Detect which cell encompasses the target text, then output its (x, y) center coordinate. 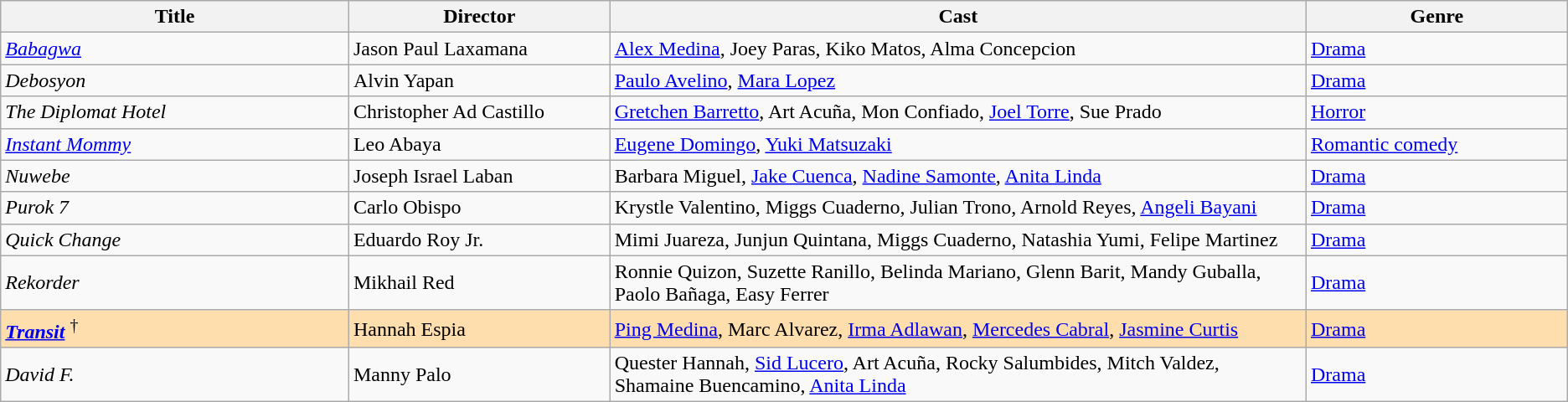
The Diplomat Hotel (175, 112)
Eduardo Roy Jr. (479, 240)
Title (175, 17)
Mikhail Red (479, 283)
Genre (1436, 17)
Director (479, 17)
Ping Medina, Marc Alvarez, Irma Adlawan, Mercedes Cabral, Jasmine Curtis (958, 328)
Alex Medina, Joey Paras, Kiko Matos, Alma Concepcion (958, 49)
Transit † (175, 328)
Debosyon (175, 80)
Manny Palo (479, 375)
Romantic comedy (1436, 144)
Ronnie Quizon, Suzette Ranillo, Belinda Mariano, Glenn Barit, Mandy Guballa, Paolo Bañaga, Easy Ferrer (958, 283)
Rekorder (175, 283)
Babagwa (175, 49)
Carlo Obispo (479, 208)
Gretchen Barretto, Art Acuña, Mon Confiado, Joel Torre, Sue Prado (958, 112)
Eugene Domingo, Yuki Matsuzaki (958, 144)
Hannah Espia (479, 328)
Christopher Ad Castillo (479, 112)
Nuwebe (175, 176)
Leo Abaya (479, 144)
Cast (958, 17)
David F. (175, 375)
Barbara Miguel, Jake Cuenca, Nadine Samonte, Anita Linda (958, 176)
Paulo Avelino, Mara Lopez (958, 80)
Krystle Valentino, Miggs Cuaderno, Julian Trono, Arnold Reyes, Angeli Bayani (958, 208)
Purok 7 (175, 208)
Joseph Israel Laban (479, 176)
Quester Hannah, Sid Lucero, Art Acuña, Rocky Salumbides, Mitch Valdez, Shamaine Buencamino, Anita Linda (958, 375)
Alvin Yapan (479, 80)
Jason Paul Laxamana (479, 49)
Instant Mommy (175, 144)
Horror (1436, 112)
Mimi Juareza, Junjun Quintana, Miggs Cuaderno, Natashia Yumi, Felipe Martinez (958, 240)
Quick Change (175, 240)
